For the text-containing cell, return its midpoint in [X, Y] coordinate format. 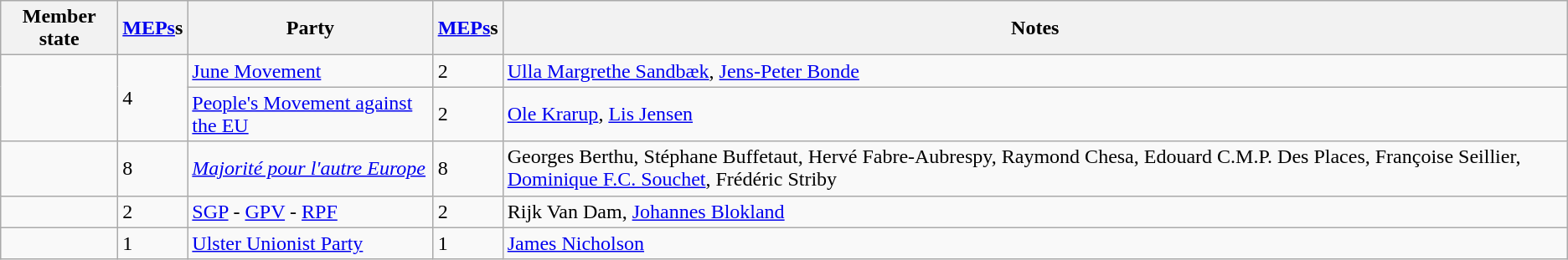
People's Movement against the EU [310, 114]
Ulla Margrethe Sandbæk, Jens-Peter Bonde [1035, 71]
Rijk Van Dam, Johannes Blokland [1035, 212]
James Nicholson [1035, 243]
June Movement [310, 71]
Member state [59, 28]
Party [310, 28]
Majorité pour l'autre Europe [310, 169]
Ole Krarup, Lis Jensen [1035, 114]
SGP - GPV - RPF [310, 212]
Ulster Unionist Party [310, 243]
4 [152, 99]
Notes [1035, 28]
